For the text-containing cell, return its midpoint in (X, Y) coordinate format. 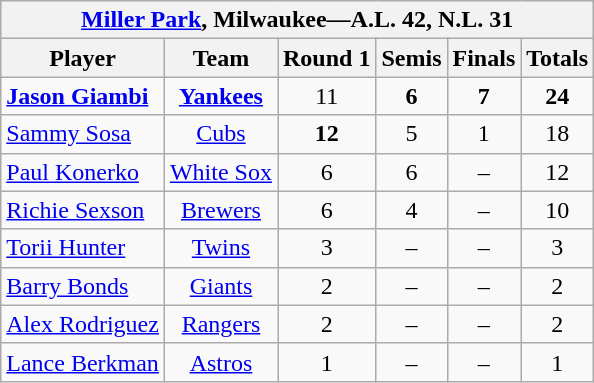
Yankees (220, 96)
Totals (558, 58)
Semis (412, 58)
Cubs (220, 134)
5 (412, 134)
Finals (484, 58)
Richie Sexson (83, 210)
Torii Hunter (83, 248)
Lance Berkman (83, 362)
Giants (220, 286)
7 (484, 96)
Miller Park, Milwaukee—A.L. 42, N.L. 31 (298, 20)
Astros (220, 362)
10 (558, 210)
11 (327, 96)
Paul Konerko (83, 172)
Player (83, 58)
Barry Bonds (83, 286)
Brewers (220, 210)
Rangers (220, 324)
4 (412, 210)
18 (558, 134)
Alex Rodriguez (83, 324)
Round 1 (327, 58)
Sammy Sosa (83, 134)
Jason Giambi (83, 96)
White Sox (220, 172)
24 (558, 96)
Twins (220, 248)
Team (220, 58)
